Detect which cell encompasses the target text, then output its [x, y] center coordinate. 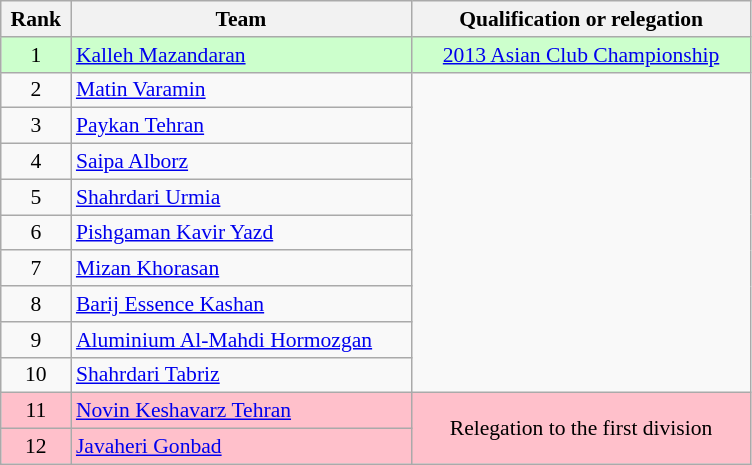
Pishgaman Kavir Yazd [241, 233]
10 [36, 375]
6 [36, 233]
7 [36, 269]
2013 Asian Club Championship [581, 55]
Mizan Khorasan [241, 269]
2 [36, 90]
8 [36, 304]
4 [36, 162]
11 [36, 411]
1 [36, 55]
Aluminium Al-Mahdi Hormozgan [241, 340]
Novin Keshavarz Tehran [241, 411]
5 [36, 197]
Relegation to the first division [581, 428]
Paykan Tehran [241, 126]
3 [36, 126]
Rank [36, 19]
Shahrdari Urmia [241, 197]
Saipa Alborz [241, 162]
Javaheri Gonbad [241, 447]
Shahrdari Tabriz [241, 375]
Team [241, 19]
Matin Varamin [241, 90]
12 [36, 447]
Kalleh Mazandaran [241, 55]
9 [36, 340]
Qualification or relegation [581, 19]
Barij Essence Kashan [241, 304]
